Return the [X, Y] coordinate for the center point of the cell that contains the specified text.  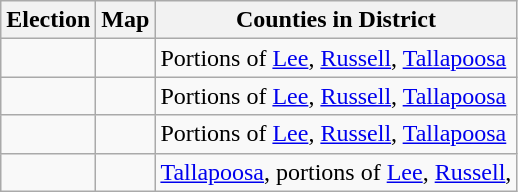
Map [126, 20]
Tallapoosa, portions of Lee, Russell, [336, 172]
Election [48, 20]
Counties in District [336, 20]
